Locate the cell with the specified text and output its (X, Y) center coordinate. 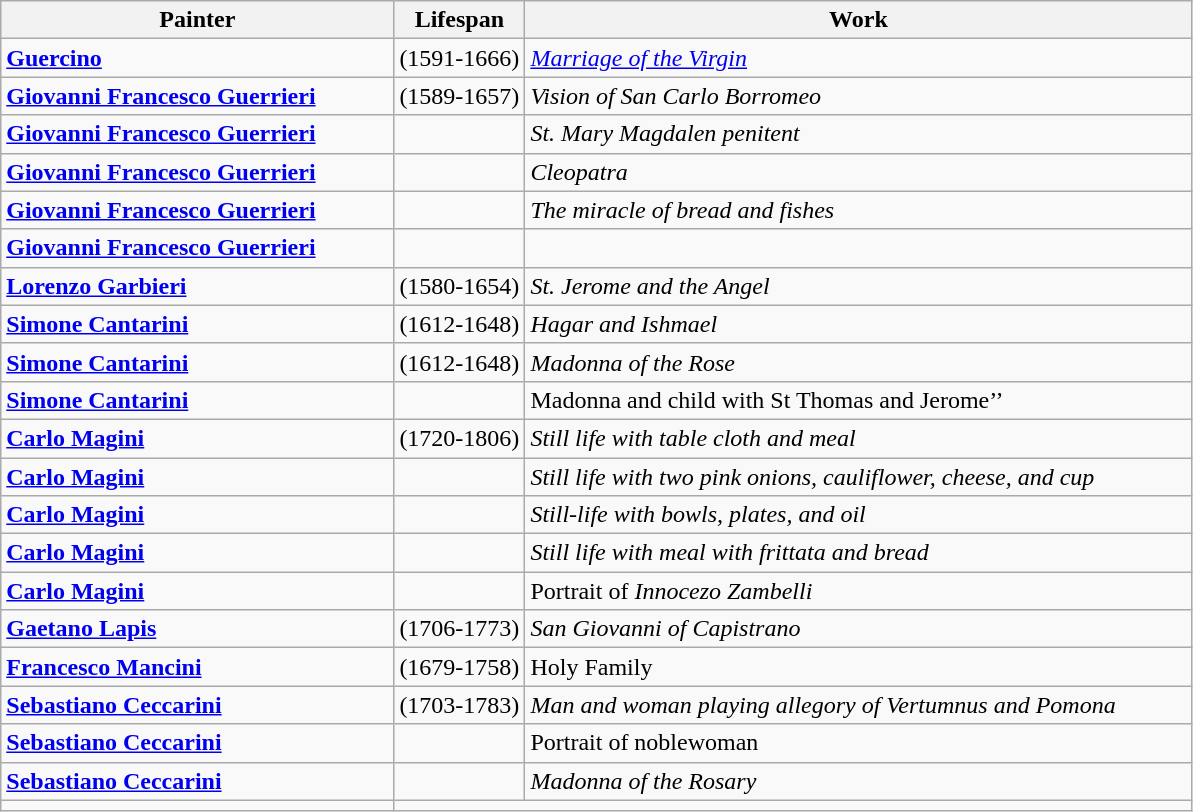
Madonna of the Rose (858, 362)
Guercino (198, 58)
Portrait of Innocezo Zambelli (858, 591)
Marriage of the Virgin (858, 58)
Madonna of the Rosary (858, 781)
St. Mary Magdalen penitent (858, 134)
The miracle of bread and fishes (858, 210)
(1720-1806) (460, 438)
Still life with table cloth and meal (858, 438)
Vision of San Carlo Borromeo (858, 96)
(1706-1773) (460, 629)
(1591-1666) (460, 58)
Madonna and child with St Thomas and Jerome’’ (858, 400)
Holy Family (858, 667)
St. Jerome and the Angel (858, 286)
Portrait of noblewoman (858, 743)
Still life with two pink onions, cauliflower, cheese, and cup (858, 477)
Lifespan (460, 20)
Still life with meal with frittata and bread (858, 553)
Lorenzo Garbieri (198, 286)
Work (858, 20)
(1580-1654) (460, 286)
(1589-1657) (460, 96)
(1679-1758) (460, 667)
Painter (198, 20)
Cleopatra (858, 172)
Gaetano Lapis (198, 629)
Still-life with bowls, plates, and oil (858, 515)
Francesco Mancini (198, 667)
Hagar and Ishmael (858, 324)
(1703-1783) (460, 705)
San Giovanni of Capistrano (858, 629)
Man and woman playing allegory of Vertumnus and Pomona (858, 705)
